Determine the (X, Y) coordinate at the center of the cell enclosing the given text.  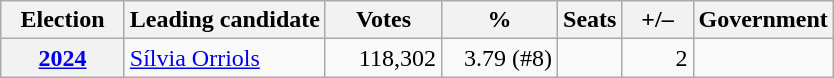
2 (658, 58)
2024 (63, 58)
Election (63, 20)
118,302 (383, 58)
Seats (590, 20)
Government (763, 20)
% (499, 20)
3.79 (#8) (499, 58)
Votes (383, 20)
Sílvia Orriols (224, 58)
Leading candidate (224, 20)
+/– (658, 20)
